Pinpoint the cell where the given text exists, returning its (x, y) midpoint coordinate. 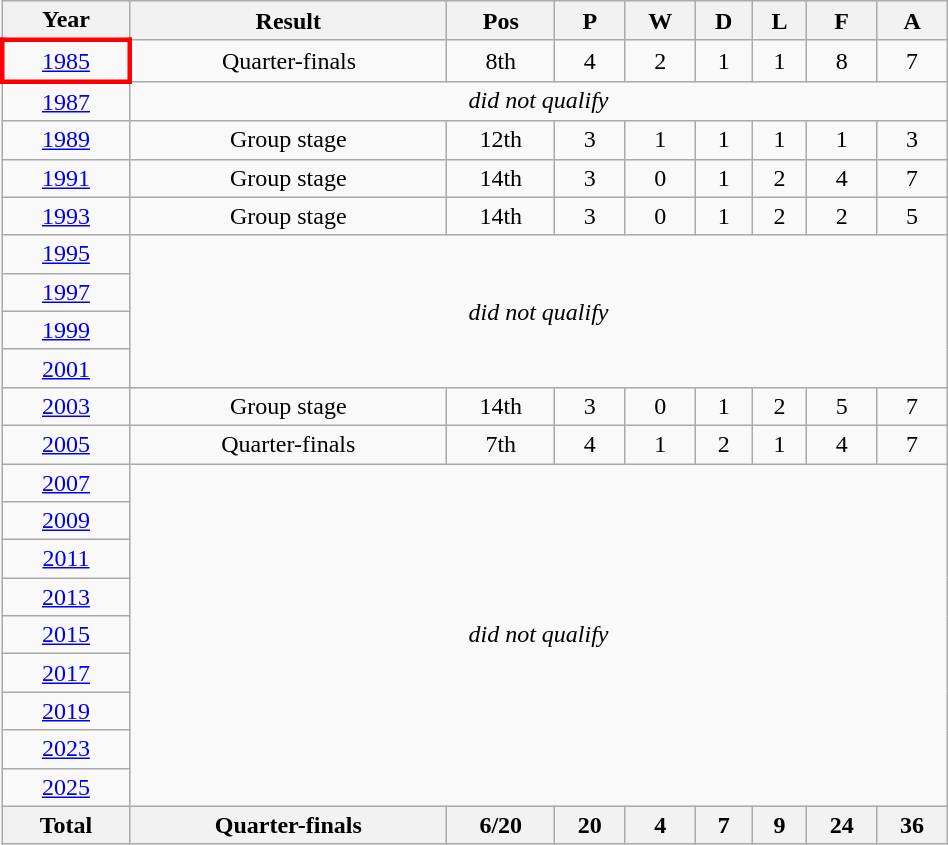
2011 (66, 559)
9 (779, 825)
L (779, 21)
2001 (66, 368)
1995 (66, 254)
2013 (66, 597)
12th (501, 140)
Pos (501, 21)
1999 (66, 330)
8th (501, 60)
20 (590, 825)
2015 (66, 635)
2005 (66, 444)
Result (288, 21)
2009 (66, 521)
1985 (66, 60)
8 (842, 60)
1989 (66, 140)
D (724, 21)
24 (842, 825)
P (590, 21)
1993 (66, 216)
2023 (66, 749)
6/20 (501, 825)
7th (501, 444)
1991 (66, 178)
2003 (66, 406)
W (660, 21)
1997 (66, 292)
2019 (66, 711)
2017 (66, 673)
1987 (66, 101)
Year (66, 21)
F (842, 21)
Total (66, 825)
2007 (66, 483)
36 (912, 825)
A (912, 21)
2025 (66, 787)
